For the text-containing cell, return its midpoint in [x, y] coordinate format. 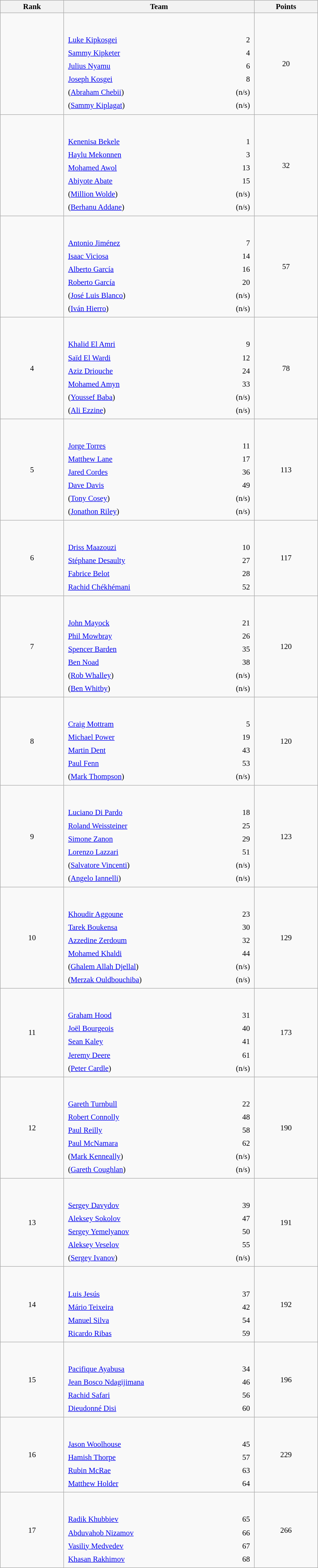
Mohamed Khaldi [142, 953]
Vasiliy Medvedev [146, 1545]
Luis Jesús [142, 1294]
Robert Connolly [138, 1117]
(Gareth Coughlan) [138, 1170]
(Million Wolde) [138, 194]
Gareth Turnbull [138, 1104]
113 [286, 470]
47 [232, 1218]
Paul Reilly [138, 1130]
59 [235, 1333]
Fabrice Belot [146, 574]
56 [240, 1395]
Stéphane Desaulty [146, 561]
21 [228, 623]
Paul McNamara [138, 1143]
Jared Cordes [136, 472]
(Abraham Chebii) [138, 92]
(José Luis Blanco) [138, 296]
Lorenzo Lazzari [139, 852]
129 [286, 938]
Jorge Torres 11 Matthew Lane 17 Jared Cordes 36 Dave Davis 49 (Tony Cosey) (n/s) (Jonathon Riley) (n/s) [159, 470]
43 [231, 750]
67 [239, 1545]
Paul Fenn [138, 764]
64 [237, 1484]
45 [237, 1444]
Abiyote Abate [138, 181]
(Jonathon Riley) [136, 512]
50 [232, 1232]
46 [240, 1382]
23 [235, 914]
62 [231, 1143]
Driss Maazouzi [146, 548]
61 [227, 1055]
42 [235, 1307]
2 [231, 40]
Rachid Safari [148, 1395]
Team [159, 7]
60 [240, 1408]
Aleksey Sokolov [139, 1218]
65 [239, 1519]
Dieudonné Disi [148, 1408]
Jorge Torres [136, 446]
Pacifique Ayabusa 34 Jean Bosco Ndagijimana 46 Rachid Safari 56 Dieudonné Disi 60 [159, 1380]
Sean Kaley [135, 1042]
27 [238, 561]
(Rob Whalley) [136, 675]
35 [228, 649]
(Angelo Iannelli) [139, 878]
24 [229, 371]
Haylu Mekonnen [138, 155]
55 [232, 1245]
Radik Khubbiev 65 Abduvahob Nizamov 66 Vasiliy Medvedev 67 Khasan Rakhimov 68 [159, 1530]
Jason Woolhouse 45 Hamish Thorpe 57 Rubin McRae 63 Matthew Holder 64 [159, 1455]
51 [232, 852]
18 [232, 813]
Mohamed Awol [138, 168]
Kenenisa Bekele [138, 141]
(Sergey Ivanov) [139, 1258]
34 [240, 1369]
Gareth Turnbull 22 Robert Connolly 48 Paul Reilly 58 Paul McNamara 62 (Mark Kenneally) (n/s) (Gareth Coughlan) (n/s) [159, 1128]
49 [229, 485]
Matthew Holder [144, 1484]
39 [232, 1205]
Azzedine Zerdoum [142, 940]
30 [235, 927]
Luciano Di Pardo [139, 813]
Khoudir Aggoune [142, 914]
Jason Woolhouse [144, 1444]
Rank [32, 7]
(Peter Cardle) [135, 1068]
Luis Jesús 37 Mário Teixeira 42 Manuel Silva 54 Ricardo Ribas 59 [159, 1304]
Phil Mowbray [136, 636]
41 [227, 1042]
Ben Noad [136, 662]
Michael Power [138, 737]
Hamish Thorpe [144, 1457]
Roberto García [138, 282]
229 [286, 1455]
Tarek Boukensa [142, 927]
(Ghalem Allah Djellal) [142, 966]
Luke Kipkosgei 2 Sammy Kipketer 4 Julius Nyamu 6 Joseph Kosgei 8 (Abraham Chebii) (n/s) (Sammy Kiplagat) (n/s) [159, 64]
Jeremy Deere [135, 1055]
Simone Zanon [139, 839]
78 [286, 368]
Sammy Kipketer [138, 53]
Radik Khubbiev [146, 1519]
38 [228, 662]
Spencer Barden [136, 649]
Aleksey Veselov [139, 1245]
Kenenisa Bekele 1 Haylu Mekonnen 3 Mohamed Awol 13 Abiyote Abate 15 (Million Wolde) (n/s) (Berhanu Addane) (n/s) [159, 165]
Khasan Rakhimov [146, 1559]
(Salvatore Vincenti) [139, 865]
48 [231, 1117]
1 [231, 141]
68 [239, 1559]
John Mayock [136, 623]
31 [227, 1015]
25 [232, 826]
(Merzak Ouldbouchiba) [142, 979]
173 [286, 1033]
Rachid Chékhémani [146, 587]
Khoudir Aggoune 23 Tarek Boukensa 30 Azzedine Zerdoum 32 Mohamed Khaldi 44 (Ghalem Allah Djellal) (n/s) (Merzak Ouldbouchiba) (n/s) [159, 938]
Craig Mottram [138, 724]
196 [286, 1380]
Driss Maazouzi 10 Stéphane Desaulty 27 Fabrice Belot 28 Rachid Chékhémani 52 [159, 558]
190 [286, 1128]
40 [227, 1029]
(Sammy Kiplagat) [138, 105]
(Mark Kenneally) [138, 1157]
54 [235, 1320]
266 [286, 1530]
Craig Mottram 5 Michael Power 19 Martin Dent 43 Paul Fenn 53 (Mark Thompson) (n/s) [159, 741]
33 [229, 384]
36 [229, 472]
Martin Dent [138, 750]
Sergey Davydov 39 Aleksey Sokolov 47 Sergey Yemelyanov 50 Aleksey Veselov 55 (Sergey Ivanov) (n/s) [159, 1223]
Sergey Davydov [139, 1205]
66 [239, 1532]
Antonio Jiménez [138, 243]
28 [238, 574]
Manuel Silva [142, 1320]
44 [235, 953]
Graham Hood [135, 1015]
123 [286, 836]
52 [238, 587]
Joseph Kosgei [138, 79]
3 [231, 155]
Joël Bourgeois [135, 1029]
Saïd El Wardi [137, 357]
(Tony Cosey) [136, 498]
Khalid El Amri [137, 344]
19 [231, 737]
(Youssef Baba) [137, 397]
Ricardo Ribas [142, 1333]
63 [237, 1471]
Luke Kipkosgei [138, 40]
Aziz Driouche [137, 371]
53 [231, 764]
(Mark Thompson) [138, 777]
Roland Weissteiner [139, 826]
Rubin McRae [144, 1471]
(Ali Ezzine) [137, 410]
Mohamed Amyn [137, 384]
Sergey Yemelyanov [139, 1232]
191 [286, 1223]
192 [286, 1304]
26 [228, 636]
Mário Teixeira [142, 1307]
Antonio Jiménez 7 Isaac Viciosa 14 Alberto García 16 Roberto García 20 (José Luis Blanco) (n/s) (Iván Hierro) (n/s) [159, 267]
37 [235, 1294]
117 [286, 558]
John Mayock 21 Phil Mowbray 26 Spencer Barden 35 Ben Noad 38 (Rob Whalley) (n/s) (Ben Whitby) (n/s) [159, 646]
Alberto García [138, 269]
Julius Nyamu [138, 66]
Matthew Lane [136, 459]
Jean Bosco Ndagijimana [148, 1382]
22 [231, 1104]
Pacifique Ayabusa [148, 1369]
29 [232, 839]
Luciano Di Pardo 18 Roland Weissteiner 25 Simone Zanon 29 Lorenzo Lazzari 51 (Salvatore Vincenti) (n/s) (Angelo Iannelli) (n/s) [159, 836]
(Ben Whitby) [136, 688]
Abduvahob Nizamov [146, 1532]
(Iván Hierro) [138, 309]
Isaac Viciosa [138, 256]
Dave Davis [136, 485]
(Berhanu Addane) [138, 207]
Points [286, 7]
Khalid El Amri 9 Saïd El Wardi 12 Aziz Driouche 24 Mohamed Amyn 33 (Youssef Baba) (n/s) (Ali Ezzine) (n/s) [159, 368]
58 [231, 1130]
Graham Hood 31 Joël Bourgeois 40 Sean Kaley 41 Jeremy Deere 61 (Peter Cardle) (n/s) [159, 1033]
